Pinpoint the cell where the given text exists, returning its (x, y) midpoint coordinate. 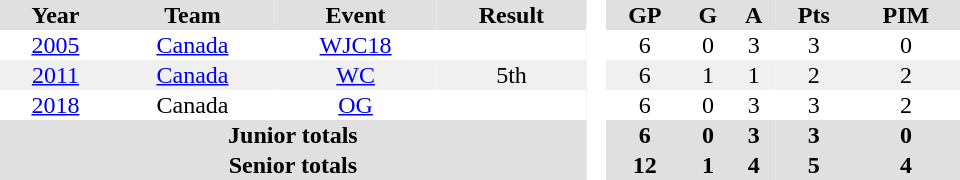
Senior totals (293, 165)
Team (192, 15)
5 (814, 165)
A (754, 15)
2011 (56, 75)
2005 (56, 45)
Result (512, 15)
Event (356, 15)
2018 (56, 105)
12 (644, 165)
G (708, 15)
OG (356, 105)
WJC18 (356, 45)
PIM (906, 15)
5th (512, 75)
WC (356, 75)
Year (56, 15)
Pts (814, 15)
GP (644, 15)
Junior totals (293, 135)
